From the cell containing the given text, extract its center point as [X, Y] coordinate. 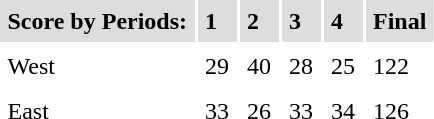
40 [260, 66]
4 [344, 21]
3 [302, 21]
Final [400, 21]
122 [400, 66]
29 [218, 66]
25 [344, 66]
West [98, 66]
1 [218, 21]
Score by Periods: [98, 21]
28 [302, 66]
2 [260, 21]
